From the cell containing the given text, extract its center point as (x, y) coordinate. 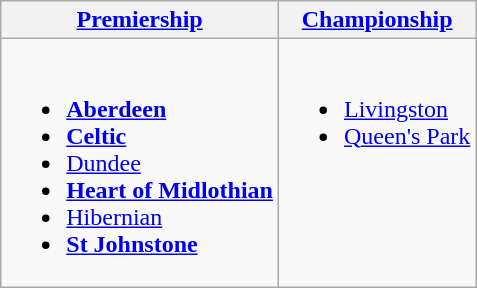
LivingstonQueen's Park (376, 163)
Championship (376, 20)
Premiership (140, 20)
AberdeenCelticDundeeHeart of MidlothianHibernianSt Johnstone (140, 163)
